Provide the (x, y) coordinate of the cell's center where the given text is located.  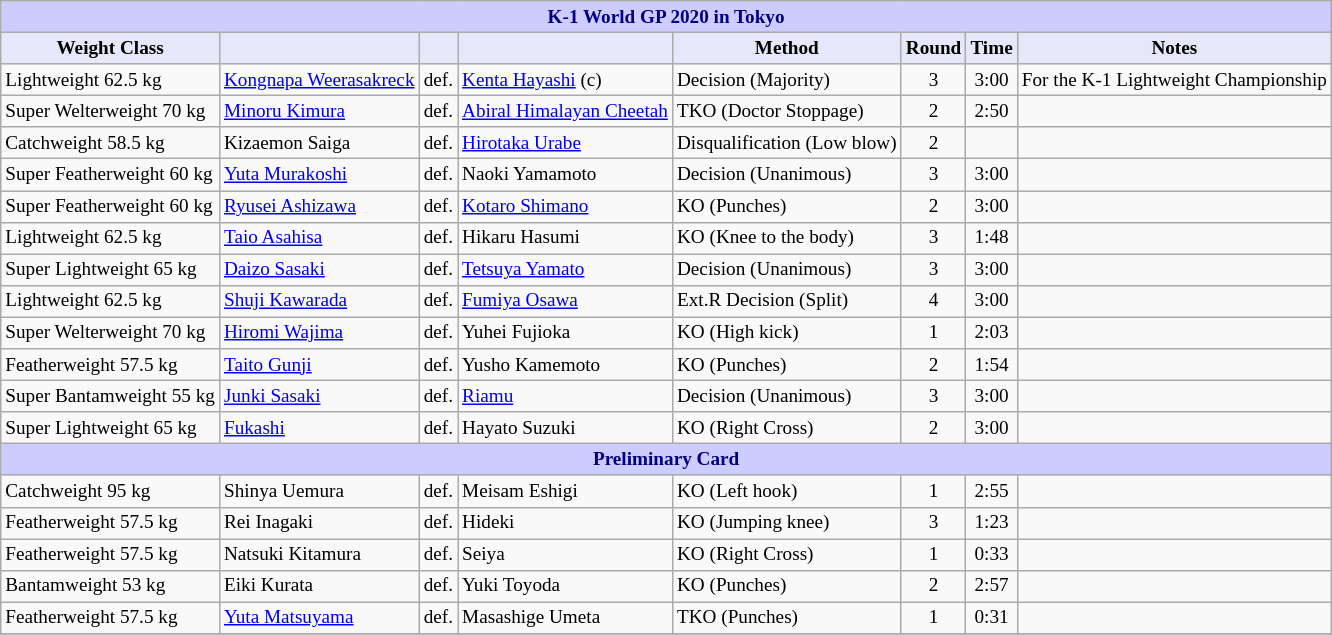
KO (Left hook) (786, 491)
2:57 (992, 586)
Kenta Hayashi (c) (566, 80)
Natsuki Kitamura (319, 554)
Yuhei Fujioka (566, 333)
Minoru Kimura (319, 111)
For the K-1 Lightweight Championship (1174, 80)
Junki Sasaki (319, 396)
Hideki (566, 523)
Taito Gunji (319, 365)
Hirotaka Urabe (566, 143)
2:55 (992, 491)
Yuta Murakoshi (319, 175)
Hayato Suzuki (566, 428)
Kizaemon Saiga (319, 143)
KO (High kick) (786, 333)
Preliminary Card (666, 460)
Ext.R Decision (Split) (786, 301)
Seiya (566, 554)
KO (Jumping knee) (786, 523)
2:03 (992, 333)
Rei Inagaki (319, 523)
K-1 World GP 2020 in Tokyo (666, 17)
Shinya Uemura (319, 491)
0:31 (992, 618)
Kotaro Shimano (566, 206)
Catchweight 95 kg (110, 491)
Riamu (566, 396)
1:54 (992, 365)
KO (Knee to the body) (786, 238)
Yuki Toyoda (566, 586)
Bantamweight 53 kg (110, 586)
Weight Class (110, 48)
0:33 (992, 554)
Naoki Yamamoto (566, 175)
Hikaru Hasumi (566, 238)
TKO (Punches) (786, 618)
TKO (Doctor Stoppage) (786, 111)
Yusho Kamemoto (566, 365)
Shuji Kawarada (319, 301)
Taio Asahisa (319, 238)
Tetsuya Yamato (566, 270)
Masashige Umeta (566, 618)
1:48 (992, 238)
Hiromi Wajima (319, 333)
Daizo Sasaki (319, 270)
1:23 (992, 523)
Method (786, 48)
Abiral Himalayan Cheetah (566, 111)
Disqualification (Low blow) (786, 143)
2:50 (992, 111)
Eiki Kurata (319, 586)
Round (934, 48)
Fumiya Osawa (566, 301)
Catchweight 58.5 kg (110, 143)
Time (992, 48)
4 (934, 301)
Yuta Matsuyama (319, 618)
Notes (1174, 48)
Meisam Eshigi (566, 491)
Fukashi (319, 428)
Ryusei Ashizawa (319, 206)
Decision (Majority) (786, 80)
Super Bantamweight 55 kg (110, 396)
Kongnapa Weerasakreck (319, 80)
